Scan for the cell matching the given text and deliver its [x, y] coordinate at center. 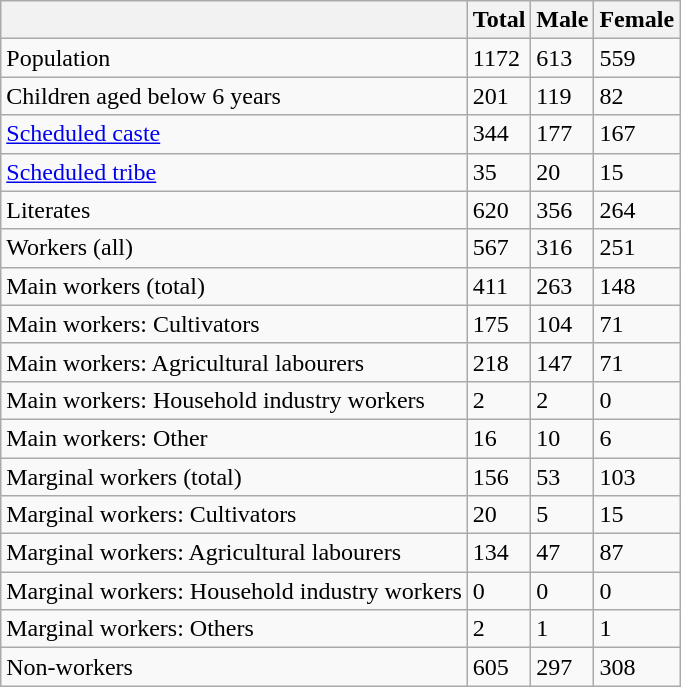
148 [637, 286]
Workers (all) [234, 248]
47 [562, 553]
119 [562, 96]
167 [637, 134]
Scheduled tribe [234, 172]
297 [562, 667]
147 [562, 362]
567 [499, 248]
356 [562, 210]
Female [637, 20]
10 [562, 438]
308 [637, 667]
Male [562, 20]
87 [637, 553]
Main workers: Cultivators [234, 324]
316 [562, 248]
Population [234, 58]
Main workers (total) [234, 286]
Marginal workers: Agricultural labourers [234, 553]
1172 [499, 58]
Marginal workers: Cultivators [234, 515]
Total [499, 20]
620 [499, 210]
201 [499, 96]
Marginal workers: Household industry workers [234, 591]
35 [499, 172]
6 [637, 438]
103 [637, 477]
251 [637, 248]
Marginal workers: Others [234, 629]
Main workers: Other [234, 438]
175 [499, 324]
605 [499, 667]
218 [499, 362]
Children aged below 6 years [234, 96]
Main workers: Household industry workers [234, 400]
104 [562, 324]
16 [499, 438]
264 [637, 210]
Non-workers [234, 667]
Scheduled caste [234, 134]
559 [637, 58]
344 [499, 134]
613 [562, 58]
156 [499, 477]
263 [562, 286]
Marginal workers (total) [234, 477]
177 [562, 134]
134 [499, 553]
5 [562, 515]
411 [499, 286]
Main workers: Agricultural labourers [234, 362]
53 [562, 477]
82 [637, 96]
Literates [234, 210]
